Determine the [x, y] coordinate at the center of the cell enclosing the given text.  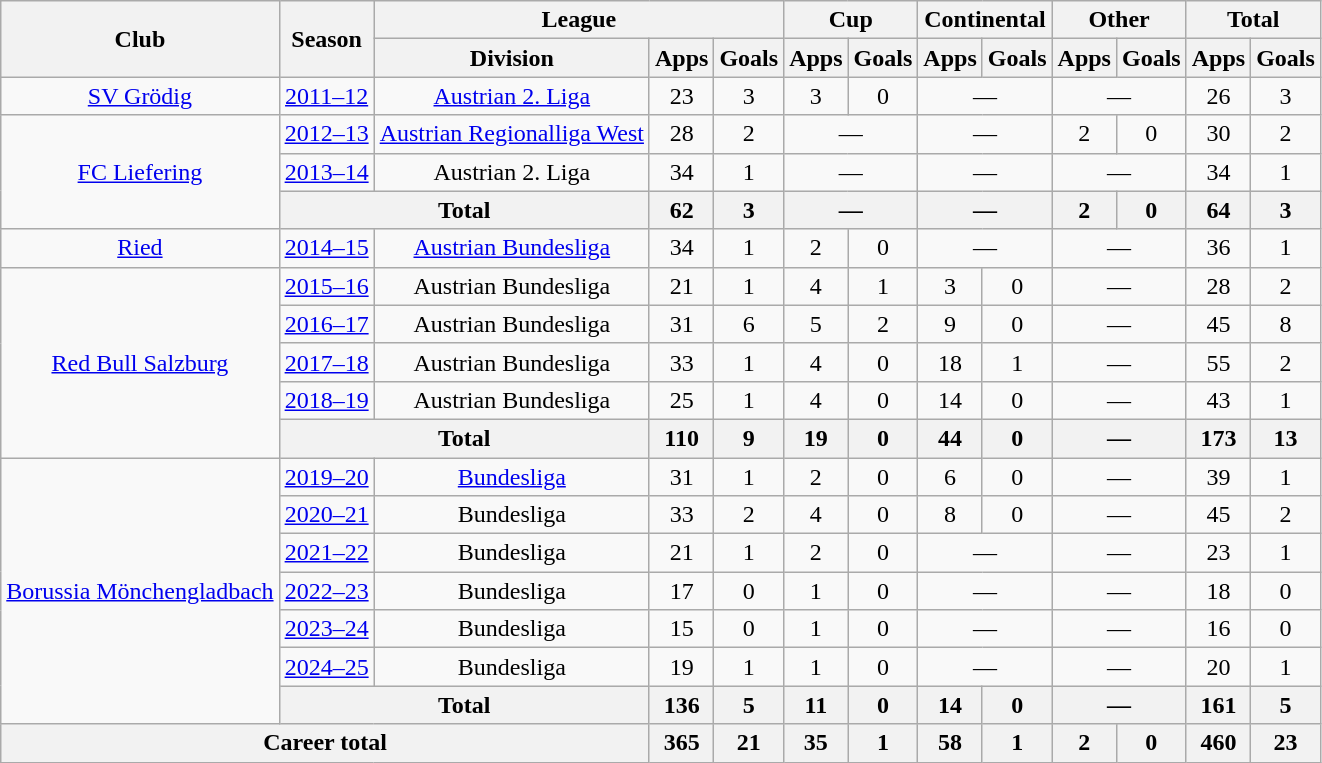
2022–23 [326, 591]
Division [512, 58]
15 [681, 629]
League [579, 20]
55 [1218, 362]
13 [1286, 438]
2019–20 [326, 477]
35 [816, 743]
2011–12 [326, 96]
2016–17 [326, 324]
2021–22 [326, 553]
Career total [326, 743]
62 [681, 210]
161 [1218, 705]
2015–16 [326, 286]
Cup [851, 20]
2012–13 [326, 134]
17 [681, 591]
2013–14 [326, 172]
Season [326, 39]
25 [681, 400]
2014–15 [326, 248]
Club [140, 39]
Ried [140, 248]
SV Grödig [140, 96]
365 [681, 743]
173 [1218, 438]
26 [1218, 96]
16 [1218, 629]
39 [1218, 477]
43 [1218, 400]
2020–21 [326, 515]
11 [816, 705]
Continental [985, 20]
2024–25 [326, 667]
2017–18 [326, 362]
36 [1218, 248]
Borussia Mönchengladbach [140, 591]
64 [1218, 210]
Red Bull Salzburg [140, 362]
Austrian Regionalliga West [512, 134]
2023–24 [326, 629]
20 [1218, 667]
30 [1218, 134]
FC Liefering [140, 172]
Other [1119, 20]
58 [950, 743]
44 [950, 438]
110 [681, 438]
460 [1218, 743]
2018–19 [326, 400]
136 [681, 705]
